Detect which cell encompasses the target text, then output its (X, Y) center coordinate. 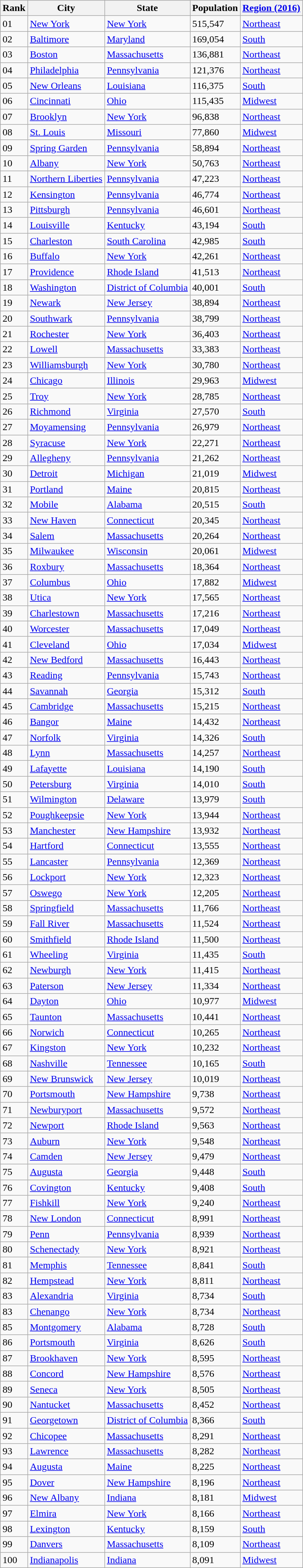
32 (14, 505)
Elmira (66, 1513)
95 (14, 1482)
11,766 (215, 908)
10,265 (215, 1032)
30,780 (215, 365)
15 (14, 241)
Delaware (147, 799)
8,452 (215, 1405)
42,985 (215, 241)
12,205 (215, 892)
Norwich (66, 1032)
8,366 (215, 1420)
Penn (66, 1234)
70 (14, 1094)
9,548 (215, 1141)
Utica (66, 598)
Portland (66, 489)
02 (14, 39)
50 (14, 784)
42 (14, 660)
Springfield (66, 908)
Philadelphia (66, 70)
Wisconsin (147, 551)
Covington (66, 1188)
77 (14, 1203)
51 (14, 799)
Lancaster (66, 861)
36 (14, 567)
92 (14, 1435)
25 (14, 396)
Paterson (66, 986)
8,728 (215, 1327)
8,181 (215, 1498)
14,257 (215, 753)
9,479 (215, 1156)
Kensington (66, 194)
39 (14, 613)
10,977 (215, 1001)
Syracuse (66, 442)
80 (14, 1250)
20,815 (215, 489)
116,375 (215, 86)
50,763 (215, 163)
43,194 (215, 225)
8,282 (215, 1451)
37 (14, 582)
New Bedford (66, 660)
57 (14, 892)
59 (14, 923)
Pittsburgh (66, 210)
14,432 (215, 722)
38,894 (215, 303)
14 (14, 225)
48 (14, 753)
8,159 (215, 1529)
27 (14, 427)
90 (14, 1405)
Lafayette (66, 769)
17,034 (215, 644)
Salem (66, 536)
01 (14, 24)
Dayton (66, 1001)
08 (14, 132)
Cambridge (66, 707)
73 (14, 1141)
65 (14, 1017)
100 (14, 1560)
Newark (66, 303)
Camden (66, 1156)
515,547 (215, 24)
Detroit (66, 474)
8,841 (215, 1265)
94 (14, 1467)
Newburyport (66, 1110)
Williamsburgh (66, 365)
40,001 (215, 287)
169,054 (215, 39)
56 (14, 877)
Fall River (66, 923)
Worcester (66, 629)
82 (14, 1281)
Hempstead (66, 1281)
79 (14, 1234)
23 (14, 365)
38 (14, 598)
Manchester (66, 830)
Auburn (66, 1141)
19 (14, 303)
Charlestown (66, 613)
Montgomery (66, 1327)
91 (14, 1420)
34 (14, 536)
Chenango (66, 1312)
Lowell (66, 349)
10,019 (215, 1079)
9,738 (215, 1094)
76 (14, 1188)
54 (14, 846)
69 (14, 1079)
26 (14, 411)
61 (14, 955)
13,555 (215, 846)
8,595 (215, 1358)
8,196 (215, 1482)
99 (14, 1544)
Washington (66, 287)
14,326 (215, 738)
Concord (66, 1374)
8,576 (215, 1374)
9,448 (215, 1172)
8,091 (215, 1560)
96 (14, 1498)
17,216 (215, 613)
38,799 (215, 318)
New London (66, 1219)
8,939 (215, 1234)
Bangor (66, 722)
64 (14, 1001)
89 (14, 1389)
Dover (66, 1482)
State (147, 8)
06 (14, 101)
71 (14, 1110)
9,408 (215, 1188)
45 (14, 707)
Missouri (147, 132)
40 (14, 629)
121,376 (215, 70)
Illinois (147, 380)
29 (14, 458)
Fishkill (66, 1203)
115,435 (215, 101)
21,262 (215, 458)
New Albany (66, 1498)
Indianapolis (66, 1560)
28,785 (215, 396)
10,232 (215, 1048)
Maryland (147, 39)
8,991 (215, 1219)
8,626 (215, 1343)
9,563 (215, 1125)
Poughkeepsie (66, 815)
10,441 (215, 1017)
14,190 (215, 769)
87 (14, 1358)
20 (14, 318)
Boston (66, 55)
Albany (66, 163)
81 (14, 1265)
Buffalo (66, 256)
Oswego (66, 892)
Rochester (66, 334)
Schenectady (66, 1250)
93 (14, 1451)
Brookhaven (66, 1358)
11,415 (215, 970)
41 (14, 644)
86 (14, 1343)
12,369 (215, 861)
35 (14, 551)
16,443 (215, 660)
New Brunswick (66, 1079)
31 (14, 489)
Wilmington (66, 799)
43 (14, 675)
Baltimore (66, 39)
Memphis (66, 1265)
Northern Liberties (66, 179)
63 (14, 986)
Mobile (66, 505)
Norfolk (66, 738)
9,572 (215, 1110)
97 (14, 1513)
15,743 (215, 675)
Nantucket (66, 1405)
Seneca (66, 1389)
Newport (66, 1125)
30 (14, 474)
46,601 (215, 210)
58 (14, 908)
10 (14, 163)
Milwaukee (66, 551)
Cleveland (66, 644)
49 (14, 769)
11,435 (215, 955)
13,932 (215, 830)
Nashville (66, 1063)
10,165 (215, 1063)
South Carolina (147, 241)
15,215 (215, 707)
Michigan (147, 474)
27,570 (215, 411)
13,979 (215, 799)
Newburgh (66, 970)
33,383 (215, 349)
46 (14, 722)
City (66, 8)
Kingston (66, 1048)
66 (14, 1032)
Cincinnati (66, 101)
24 (14, 380)
12 (14, 194)
96,838 (215, 117)
22,271 (215, 442)
Southwark (66, 318)
07 (14, 117)
St. Louis (66, 132)
88 (14, 1374)
47 (14, 738)
17,882 (215, 582)
62 (14, 970)
8,921 (215, 1250)
78 (14, 1219)
New Orleans (66, 86)
14,010 (215, 784)
58,894 (215, 148)
Petersburg (66, 784)
98 (14, 1529)
75 (14, 1172)
52 (14, 815)
Lawrence (66, 1451)
Spring Garden (66, 148)
15,312 (215, 691)
Alexandria (66, 1296)
68 (14, 1063)
22 (14, 349)
21 (14, 334)
Region (2016) (271, 8)
Savannah (66, 691)
42,261 (215, 256)
Charleston (66, 241)
04 (14, 70)
Georgetown (66, 1420)
85 (14, 1327)
11,524 (215, 923)
8,109 (215, 1544)
36,403 (215, 334)
29,963 (215, 380)
20,061 (215, 551)
Hartford (66, 846)
Reading (66, 675)
8,505 (215, 1389)
Danvers (66, 1544)
13 (14, 210)
Taunton (66, 1017)
Louisville (66, 225)
8,225 (215, 1467)
Columbus (66, 582)
21,019 (215, 474)
33 (14, 520)
20,264 (215, 536)
Population (215, 8)
8,811 (215, 1281)
03 (14, 55)
Chicopee (66, 1435)
16 (14, 256)
72 (14, 1125)
Lexington (66, 1529)
46,774 (215, 194)
47,223 (215, 179)
12,323 (215, 877)
Allegheny (66, 458)
17,565 (215, 598)
Moyamensing (66, 427)
Troy (66, 396)
Chicago (66, 380)
18,364 (215, 567)
53 (14, 830)
8,291 (215, 1435)
Smithfield (66, 939)
20,345 (215, 520)
18 (14, 287)
Richmond (66, 411)
55 (14, 861)
9,240 (215, 1203)
28 (14, 442)
Brooklyn (66, 117)
17 (14, 272)
77,860 (215, 132)
Lynn (66, 753)
17,049 (215, 629)
Rank (14, 8)
13,944 (215, 815)
74 (14, 1156)
05 (14, 86)
11 (14, 179)
Roxbury (66, 567)
Providence (66, 272)
Lockport (66, 877)
44 (14, 691)
11,500 (215, 939)
11,334 (215, 986)
20,515 (215, 505)
41,513 (215, 272)
67 (14, 1048)
Wheeling (66, 955)
09 (14, 148)
26,979 (215, 427)
136,881 (215, 55)
8,166 (215, 1513)
New Haven (66, 520)
60 (14, 939)
